Search for the cell housing the specified text and yield its [X, Y] center coordinate. 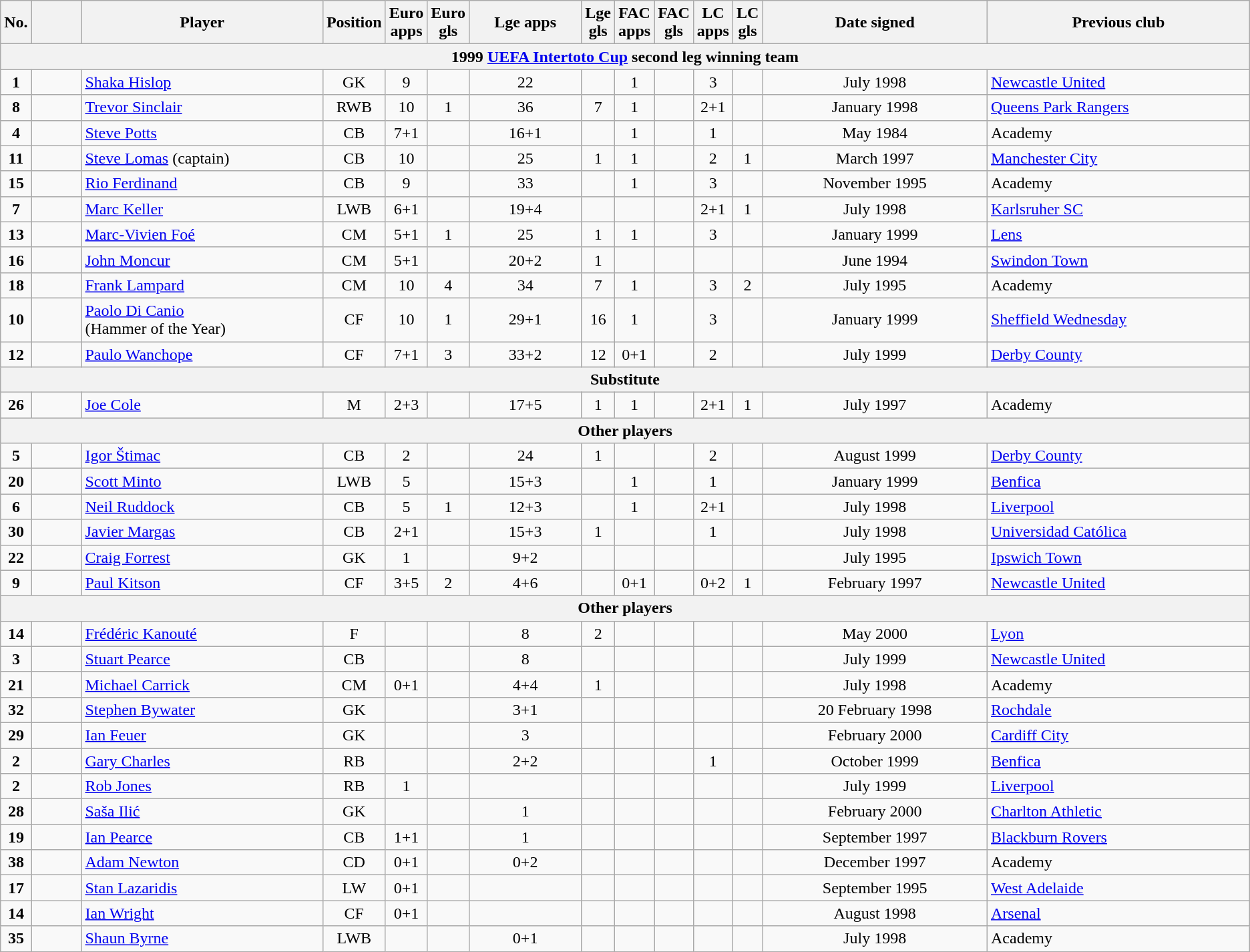
2+3 [406, 405]
Marc Keller [202, 209]
F [354, 634]
RWB [354, 107]
20 February 1998 [875, 710]
33+2 [525, 354]
M [354, 405]
No. [16, 23]
Paolo Di Canio(Hammer of the Year) [202, 319]
Karlsruher SC [1118, 209]
3+1 [525, 710]
Lens [1118, 234]
Cardiff City [1118, 735]
Sheffield Wednesday [1118, 319]
4+4 [525, 684]
Rio Ferdinand [202, 184]
Ian Feuer [202, 735]
20 [16, 481]
May 1984 [875, 133]
June 1994 [875, 260]
29 [16, 735]
LW [354, 888]
September 1997 [875, 837]
Frank Lampard [202, 285]
Lge apps [525, 23]
16+1 [525, 133]
Arsenal [1118, 913]
Stephen Bywater [202, 710]
Paul Kitson [202, 583]
Paulo Wanchope [202, 354]
Rochdale [1118, 710]
FAC gls [674, 23]
Marc-Vivien Foé [202, 234]
Universidad Católica [1118, 532]
21 [16, 684]
Scott Minto [202, 481]
17 [16, 888]
July 1997 [875, 405]
1999 UEFA Intertoto Cup second leg winning team [625, 57]
11 [16, 158]
Steve Lomas (captain) [202, 158]
24 [525, 456]
August 1999 [875, 456]
Position [354, 23]
February 1997 [875, 583]
Euro gls [449, 23]
Euro apps [406, 23]
LC apps [713, 23]
Substitute [625, 380]
Date signed [875, 23]
29+1 [525, 319]
August 1998 [875, 913]
Michael Carrick [202, 684]
34 [525, 285]
Charlton Athletic [1118, 812]
October 1999 [875, 760]
32 [16, 710]
Trevor Sinclair [202, 107]
Igor Štimac [202, 456]
Saša Ilić [202, 812]
1+1 [406, 837]
September 1995 [875, 888]
19 [16, 837]
Queens Park Rangers [1118, 107]
LC gls [747, 23]
18 [16, 285]
Craig Forrest [202, 557]
15 [16, 184]
19+4 [525, 209]
December 1997 [875, 863]
CD [354, 863]
Blackburn Rovers [1118, 837]
2+2 [525, 760]
Rob Jones [202, 786]
Frédéric Kanouté [202, 634]
4+6 [525, 583]
36 [525, 107]
26 [16, 405]
13 [16, 234]
March 1997 [875, 158]
Javier Margas [202, 532]
6+1 [406, 209]
Shaka Hislop [202, 82]
John Moncur [202, 260]
20+2 [525, 260]
28 [16, 812]
Lge gls [598, 23]
Swindon Town [1118, 260]
Ian Pearce [202, 837]
35 [16, 939]
Manchester City [1118, 158]
Stuart Pearce [202, 659]
Stan Lazaridis [202, 888]
Adam Newton [202, 863]
Shaun Byrne [202, 939]
Joe Cole [202, 405]
May 2000 [875, 634]
Previous club [1118, 23]
Lyon [1118, 634]
17+5 [525, 405]
9+2 [525, 557]
January 1998 [875, 107]
33 [525, 184]
6 [16, 507]
12+3 [525, 507]
3+5 [406, 583]
FAC apps [634, 23]
30 [16, 532]
Gary Charles [202, 760]
West Adelaide [1118, 888]
Steve Potts [202, 133]
November 1995 [875, 184]
Neil Ruddock [202, 507]
Player [202, 23]
Ipswich Town [1118, 557]
Ian Wright [202, 913]
38 [16, 863]
